From the cell containing the given text, extract its center point as [X, Y] coordinate. 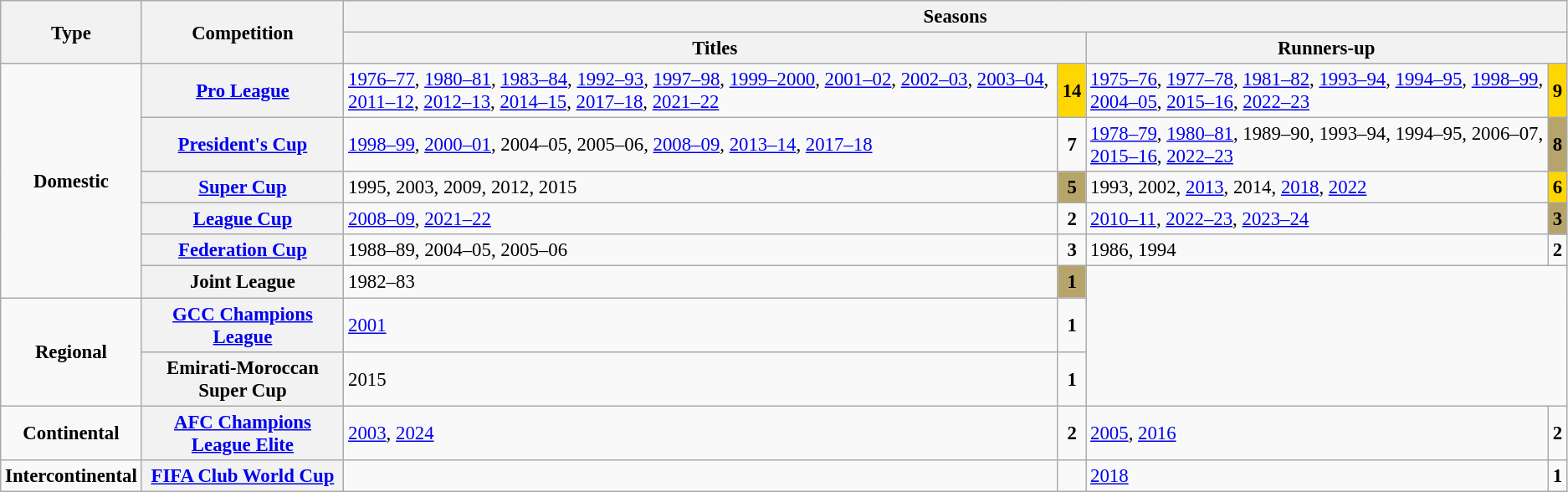
FIFA Club World Cup [243, 475]
Federation Cup [243, 250]
2005, 2016 [1317, 433]
2008–09, 2021–22 [701, 219]
GCC Champions League [243, 325]
1988–89, 2004–05, 2005–06 [701, 250]
Pro League [243, 90]
2015 [701, 378]
2018 [1317, 475]
1982–83 [701, 282]
AFC Champions League Elite [243, 433]
1995, 2003, 2009, 2012, 2015 [701, 187]
2010–11, 2022–23, 2023–24 [1317, 219]
2003, 2024 [701, 433]
Intercontinental [71, 475]
8 [1557, 146]
Seasons [956, 17]
1998–99, 2000–01, 2004–05, 2005–06, 2008–09, 2013–14, 2017–18 [701, 146]
1975–76, 1977–78, 1981–82, 1993–94, 1994–95, 1998–99, 2004–05, 2015–16, 2022–23 [1317, 90]
President's Cup [243, 146]
League Cup [243, 219]
1993, 2002, 2013, 2014, 2018, 2022 [1317, 187]
Domestic [71, 181]
1978–79, 1980–81, 1989–90, 1993–94, 1994–95, 2006–07, 2015–16, 2022–23 [1317, 146]
Emirati-Moroccan Super Cup [243, 378]
Continental [71, 433]
Runners-up [1327, 49]
9 [1557, 90]
5 [1071, 187]
2001 [701, 325]
6 [1557, 187]
Regional [71, 351]
Super Cup [243, 187]
14 [1071, 90]
1976–77, 1980–81, 1983–84, 1992–93, 1997–98, 1999–2000, 2001–02, 2002–03, 2003–04, 2011–12, 2012–13, 2014–15, 2017–18, 2021–22 [701, 90]
Competition [243, 32]
1986, 1994 [1317, 250]
Titles [715, 49]
Type [71, 32]
Joint League [243, 282]
7 [1071, 146]
